Identify which cell holds the provided text, then report its [x, y] central coordinate. 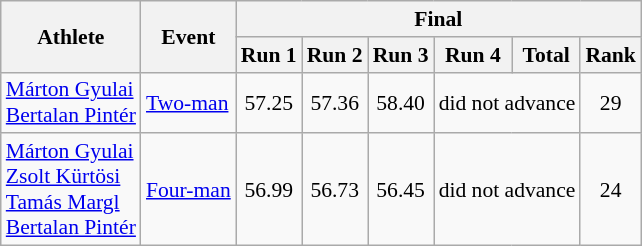
56.73 [335, 190]
56.99 [269, 190]
Total [546, 55]
29 [610, 102]
Márton GyulaiZsolt KürtösiTamás MarglBertalan Pintér [71, 190]
Run 1 [269, 55]
Márton GyulaiBertalan Pintér [71, 102]
Four-man [188, 190]
Event [188, 36]
Rank [610, 55]
Final [438, 19]
Run 2 [335, 55]
57.25 [269, 102]
Run 4 [474, 55]
58.40 [401, 102]
24 [610, 190]
Athlete [71, 36]
Two-man [188, 102]
57.36 [335, 102]
Run 3 [401, 55]
56.45 [401, 190]
